Search for the cell housing the specified text and yield its (x, y) center coordinate. 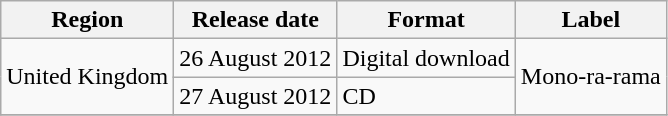
Mono-ra-rama (590, 77)
27 August 2012 (256, 96)
Region (88, 20)
Label (590, 20)
Release date (256, 20)
CD (426, 96)
26 August 2012 (256, 58)
United Kingdom (88, 77)
Digital download (426, 58)
Format (426, 20)
